Extract the [x, y] coordinate from the center of the cell holding the provided text.  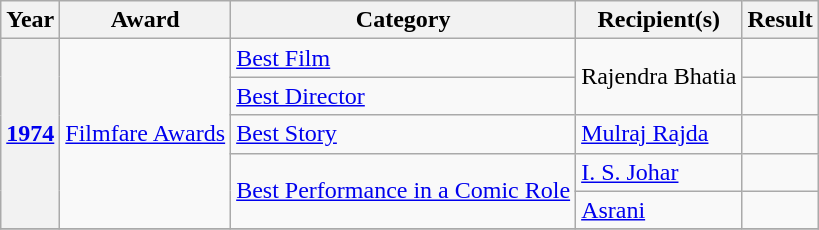
I. S. Johar [659, 172]
Rajendra Bhatia [659, 77]
Asrani [659, 210]
Best Director [404, 96]
Filmfare Awards [146, 134]
Year [30, 20]
Best Film [404, 58]
Best Story [404, 134]
Result [780, 20]
Recipient(s) [659, 20]
Mulraj Rajda [659, 134]
Category [404, 20]
1974 [30, 134]
Award [146, 20]
Best Performance in a Comic Role [404, 191]
